Find where the given text appears and provide that cell's center as (x, y) coordinate. 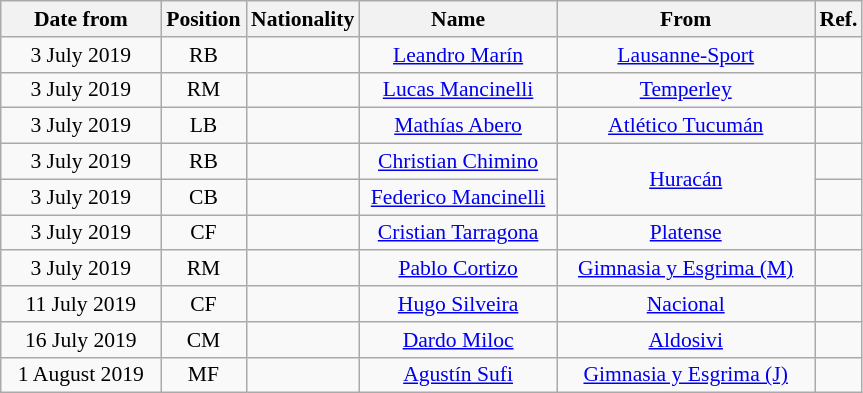
Christian Chimino (458, 162)
Date from (81, 19)
MF (204, 375)
11 July 2019 (81, 304)
Pablo Cortizo (458, 269)
Dardo Miloc (458, 340)
Gimnasia y Esgrima (M) (686, 269)
Lausanne-Sport (686, 55)
Federico Mancinelli (458, 197)
16 July 2019 (81, 340)
Platense (686, 233)
Name (458, 19)
Mathías Abero (458, 126)
Leandro Marín (458, 55)
Nacional (686, 304)
Temperley (686, 90)
Atlético Tucumán (686, 126)
Gimnasia y Esgrima (J) (686, 375)
Huracán (686, 180)
CM (204, 340)
Nationality (302, 19)
Hugo Silveira (458, 304)
Agustín Sufi (458, 375)
CB (204, 197)
Cristian Tarragona (458, 233)
Lucas Mancinelli (458, 90)
From (686, 19)
Ref. (839, 19)
Position (204, 19)
LB (204, 126)
Aldosivi (686, 340)
1 August 2019 (81, 375)
